Find where the given text appears and provide that cell's center as (X, Y) coordinate. 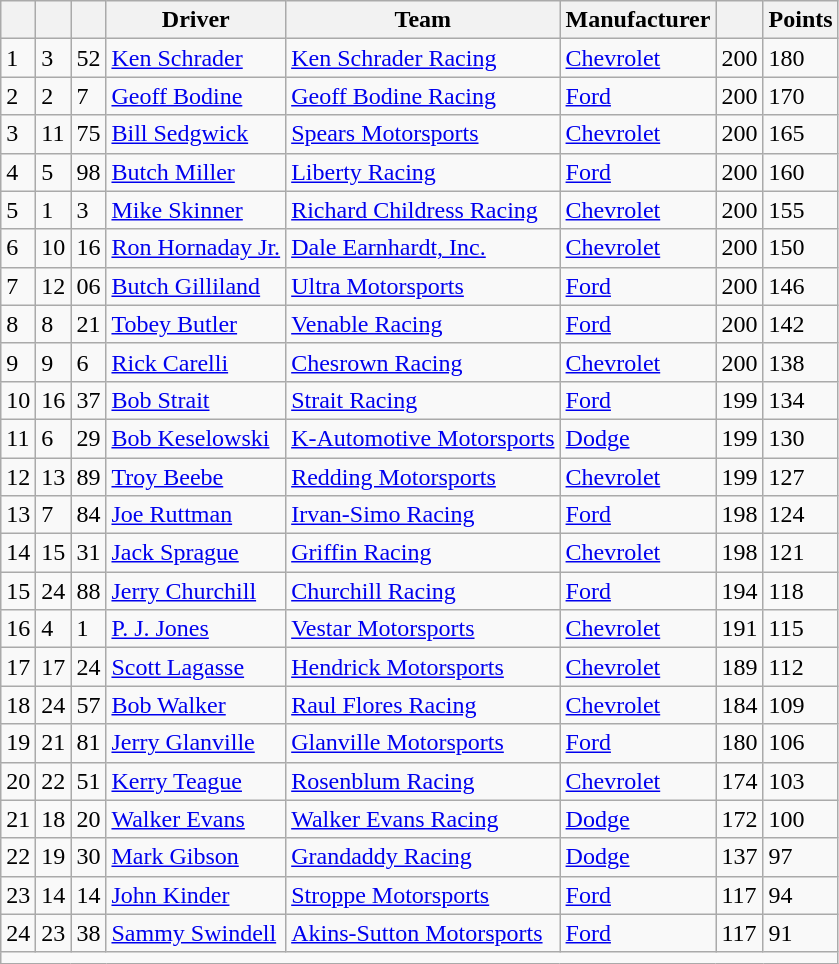
109 (800, 705)
Bob Walker (196, 705)
06 (88, 286)
75 (88, 134)
Jack Sprague (196, 553)
194 (740, 591)
124 (800, 515)
91 (800, 933)
Jerry Glanville (196, 743)
Richard Childress Racing (423, 210)
Ken Schrader Racing (423, 58)
Walker Evans (196, 819)
Glanville Motorsports (423, 743)
Butch Gilliland (196, 286)
Irvan-Simo Racing (423, 515)
30 (88, 857)
84 (88, 515)
Hendrick Motorsports (423, 667)
88 (88, 591)
121 (800, 553)
Walker Evans Racing (423, 819)
Geoff Bodine (196, 96)
Rick Carelli (196, 362)
Ultra Motorsports (423, 286)
Churchill Racing (423, 591)
98 (88, 172)
184 (740, 705)
38 (88, 933)
97 (800, 857)
52 (88, 58)
Mike Skinner (196, 210)
165 (800, 134)
172 (740, 819)
Redding Motorsports (423, 477)
189 (740, 667)
Manufacturer (638, 20)
Vestar Motorsports (423, 629)
106 (800, 743)
P. J. Jones (196, 629)
103 (800, 781)
Ken Schrader (196, 58)
Akins-Sutton Motorsports (423, 933)
89 (88, 477)
29 (88, 438)
John Kinder (196, 895)
130 (800, 438)
Team (423, 20)
Strait Racing (423, 400)
Stroppe Motorsports (423, 895)
Dale Earnhardt, Inc. (423, 248)
Driver (196, 20)
138 (800, 362)
Sammy Swindell (196, 933)
57 (88, 705)
94 (800, 895)
118 (800, 591)
Butch Miller (196, 172)
Bob Strait (196, 400)
Tobey Butler (196, 324)
191 (740, 629)
Bill Sedgwick (196, 134)
K-Automotive Motorsports (423, 438)
Jerry Churchill (196, 591)
170 (800, 96)
Ron Hornaday Jr. (196, 248)
Chesrown Racing (423, 362)
115 (800, 629)
137 (740, 857)
37 (88, 400)
112 (800, 667)
Griffin Racing (423, 553)
Points (800, 20)
Grandaddy Racing (423, 857)
146 (800, 286)
155 (800, 210)
Kerry Teague (196, 781)
Mark Gibson (196, 857)
127 (800, 477)
150 (800, 248)
Geoff Bodine Racing (423, 96)
Joe Ruttman (196, 515)
160 (800, 172)
134 (800, 400)
51 (88, 781)
Rosenblum Racing (423, 781)
Bob Keselowski (196, 438)
100 (800, 819)
81 (88, 743)
Venable Racing (423, 324)
Liberty Racing (423, 172)
174 (740, 781)
142 (800, 324)
Scott Lagasse (196, 667)
31 (88, 553)
Troy Beebe (196, 477)
Raul Flores Racing (423, 705)
Spears Motorsports (423, 134)
